Capture the cell that displays the provided text and extract its [x, y] central coordinate. 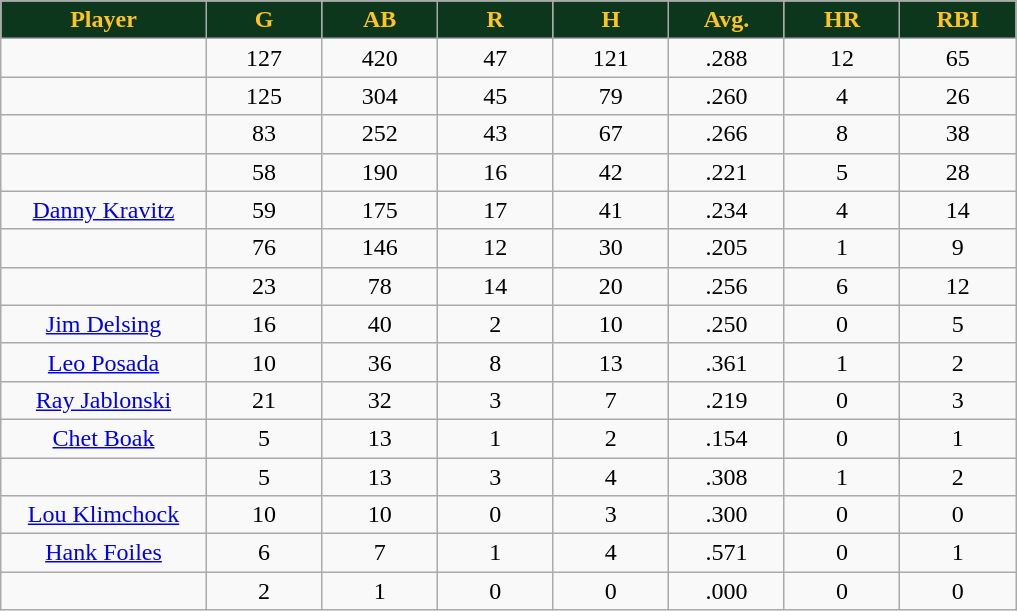
.205 [727, 248]
.300 [727, 515]
146 [380, 248]
252 [380, 134]
83 [264, 134]
38 [958, 134]
Jim Delsing [104, 324]
.266 [727, 134]
.260 [727, 96]
127 [264, 58]
65 [958, 58]
304 [380, 96]
45 [495, 96]
41 [611, 210]
40 [380, 324]
Player [104, 20]
190 [380, 172]
23 [264, 286]
67 [611, 134]
HR [842, 20]
.256 [727, 286]
43 [495, 134]
Ray Jablonski [104, 400]
.219 [727, 400]
G [264, 20]
58 [264, 172]
Lou Klimchock [104, 515]
30 [611, 248]
.288 [727, 58]
.234 [727, 210]
RBI [958, 20]
AB [380, 20]
.571 [727, 553]
79 [611, 96]
.154 [727, 438]
36 [380, 362]
32 [380, 400]
.221 [727, 172]
Avg. [727, 20]
.000 [727, 591]
17 [495, 210]
121 [611, 58]
20 [611, 286]
Leo Posada [104, 362]
125 [264, 96]
9 [958, 248]
76 [264, 248]
Hank Foiles [104, 553]
26 [958, 96]
59 [264, 210]
28 [958, 172]
175 [380, 210]
R [495, 20]
Chet Boak [104, 438]
.308 [727, 477]
Danny Kravitz [104, 210]
21 [264, 400]
42 [611, 172]
47 [495, 58]
H [611, 20]
78 [380, 286]
.250 [727, 324]
420 [380, 58]
.361 [727, 362]
